Return (x, y) of the center of cell containing provided text 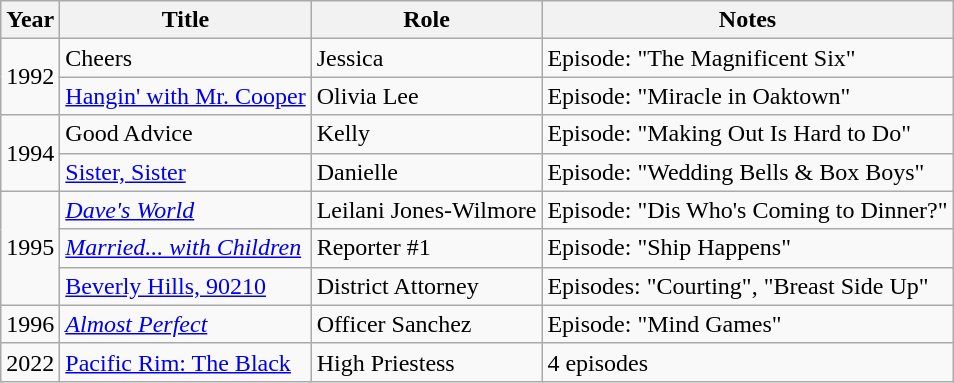
Good Advice (186, 134)
Episode: "Miracle in Oaktown" (748, 96)
Notes (748, 20)
District Attorney (426, 286)
Dave's World (186, 210)
Episode: "Mind Games" (748, 324)
Episode: "Ship Happens" (748, 248)
4 episodes (748, 362)
1996 (30, 324)
Episode: "The Magnificent Six" (748, 58)
Pacific Rim: The Black (186, 362)
Olivia Lee (426, 96)
Role (426, 20)
1992 (30, 77)
Hangin' with Mr. Cooper (186, 96)
Reporter #1 (426, 248)
Leilani Jones-Wilmore (426, 210)
Beverly Hills, 90210 (186, 286)
Kelly (426, 134)
Year (30, 20)
Danielle (426, 172)
Married... with Children (186, 248)
1994 (30, 153)
Episode: "Dis Who's Coming to Dinner?" (748, 210)
1995 (30, 248)
2022 (30, 362)
Officer Sanchez (426, 324)
Almost Perfect (186, 324)
Episodes: "Courting", "Breast Side Up" (748, 286)
Title (186, 20)
Episode: "Making Out Is Hard to Do" (748, 134)
Episode: "Wedding Bells & Box Boys" (748, 172)
High Priestess (426, 362)
Cheers (186, 58)
Sister, Sister (186, 172)
Jessica (426, 58)
